Capture the cell that displays the provided text and extract its [x, y] central coordinate. 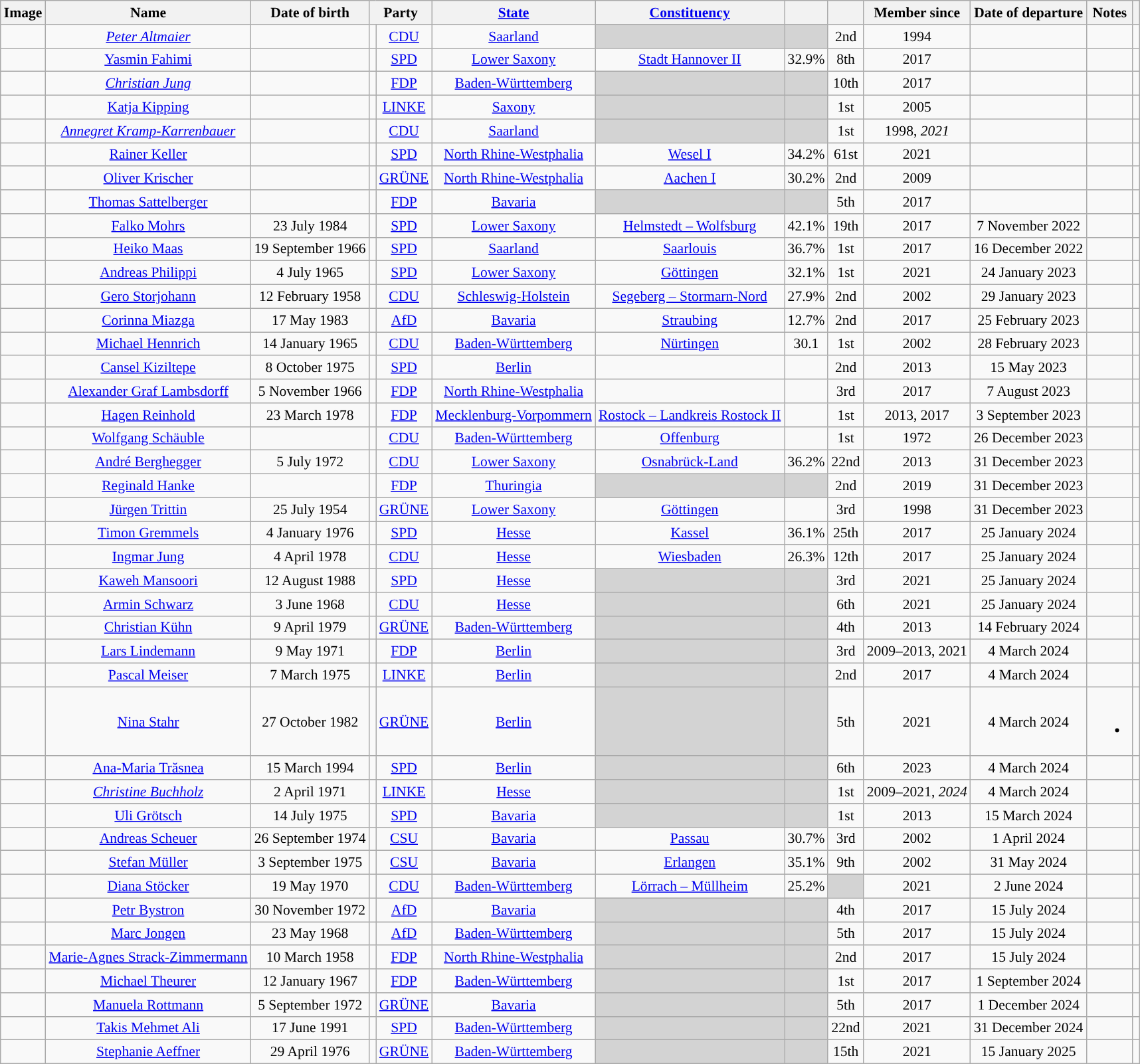
2005 [917, 108]
10th [845, 84]
30.1 [807, 344]
14 July 1975 [310, 816]
Date of birth [310, 13]
17 June 1991 [310, 1028]
28 February 2023 [1028, 344]
14 January 1965 [310, 344]
Lörrach – Müllheim [690, 887]
29 January 2023 [1028, 297]
Timon Gremmels [147, 533]
31 December 2024 [1028, 1028]
Manuela Rottmann [147, 1005]
Notes [1109, 13]
31 May 2024 [1028, 863]
27 October 1982 [310, 721]
3 September 1975 [310, 863]
35.1% [807, 863]
4 April 1978 [310, 557]
Pascal Meiser [147, 675]
14 February 2024 [1028, 628]
Nürtingen [690, 344]
Katja Kipping [147, 108]
Nina Stahr [147, 721]
Peter Altmaier [147, 37]
15th [845, 1052]
19 May 1970 [310, 887]
Hagen Reinhold [147, 415]
1998 [917, 509]
25.2% [807, 887]
1972 [917, 438]
Ana-Maria Trăsnea [147, 768]
9 April 1979 [310, 628]
36.2% [807, 462]
Ingmar Jung [147, 557]
16 December 2022 [1028, 249]
1994 [917, 37]
9th [845, 863]
25th [845, 533]
15 May 2023 [1028, 368]
Alexander Graf Lambsdorff [147, 391]
25 July 1954 [310, 509]
Kassel [690, 533]
1998, 2021 [917, 131]
Petr Bystron [147, 910]
26.3% [807, 557]
Wolfgang Schäuble [147, 438]
32.9% [807, 60]
Schleswig-Holstein [514, 297]
36.7% [807, 249]
Segeberg – Stormarn-Nord [690, 297]
36.1% [807, 533]
12.7% [807, 320]
State [514, 13]
Aachen I [690, 179]
2019 [917, 486]
1 September 2024 [1028, 981]
Helmstedt – Wolfsburg [690, 226]
Straubing [690, 320]
12 January 1967 [310, 981]
Falko Mohrs [147, 226]
23 July 1984 [310, 226]
Oliver Krischer [147, 179]
12 February 1958 [310, 297]
32.1% [807, 273]
15 January 2025 [1028, 1052]
19th [845, 226]
Stefan Müller [147, 863]
Party [401, 13]
23 March 1978 [310, 415]
61st [845, 155]
Jürgen Trittin [147, 509]
19 September 1966 [310, 249]
30.2% [807, 179]
Wesel I [690, 155]
Rainer Keller [147, 155]
7 November 2022 [1028, 226]
Takis Mehmet Ali [147, 1028]
Reginald Hanke [147, 486]
7 March 1975 [310, 675]
9 May 1971 [310, 652]
7 August 2023 [1028, 391]
15 March 2024 [1028, 816]
Constituency [690, 13]
15 March 1994 [310, 768]
Armin Schwarz [147, 604]
Heiko Maas [147, 249]
2009 [917, 179]
Michael Theurer [147, 981]
30 November 1972 [310, 910]
Lars Lindemann [147, 652]
Passau [690, 839]
Michael Hennrich [147, 344]
Rostock – Landkreis Rostock II [690, 415]
Thuringia [514, 486]
Erlangen [690, 863]
8th [845, 60]
Osnabrück-Land [690, 462]
29 April 1976 [310, 1052]
Yasmin Fahimi [147, 60]
26 September 1974 [310, 839]
Offenburg [690, 438]
Christian Kühn [147, 628]
5 July 1972 [310, 462]
Kaweh Mansoori [147, 580]
Corinna Miazga [147, 320]
17 May 1983 [310, 320]
5 September 1972 [310, 1005]
27.9% [807, 297]
30.7% [807, 839]
Marie-Agnes Strack-Zimmermann [147, 958]
4 January 1976 [310, 533]
34.2% [807, 155]
Mecklenburg-Vorpommern [514, 415]
Image [23, 13]
2013, 2017 [917, 415]
Gero Storjohann [147, 297]
10 March 1958 [310, 958]
Uli Grötsch [147, 816]
Andreas Philippi [147, 273]
5 November 1966 [310, 391]
24 January 2023 [1028, 273]
2009–2021, 2024 [917, 792]
3 June 1968 [310, 604]
26 December 2023 [1028, 438]
Christian Jung [147, 84]
Date of departure [1028, 13]
Saarlouis [690, 249]
1 December 2024 [1028, 1005]
12th [845, 557]
Thomas Sattelberger [147, 202]
25 February 2023 [1028, 320]
Christine Buchholz [147, 792]
Diana Stöcker [147, 887]
Cansel Kiziltepe [147, 368]
Member since [917, 13]
Wiesbaden [690, 557]
4 July 1965 [310, 273]
Stadt Hannover II [690, 60]
2023 [917, 768]
2009–2013, 2021 [917, 652]
Marc Jongen [147, 934]
Stephanie Aeffner [147, 1052]
Saxony [514, 108]
Name [147, 13]
Annegret Kramp-Karrenbauer [147, 131]
1 April 2024 [1028, 839]
23 May 1968 [310, 934]
42.1% [807, 226]
8 October 1975 [310, 368]
André Berghegger [147, 462]
3 September 2023 [1028, 415]
2 June 2024 [1028, 887]
2 April 1971 [310, 792]
Andreas Scheuer [147, 839]
12 August 1988 [310, 580]
